Identify which cell holds the provided text, then report its [X, Y] central coordinate. 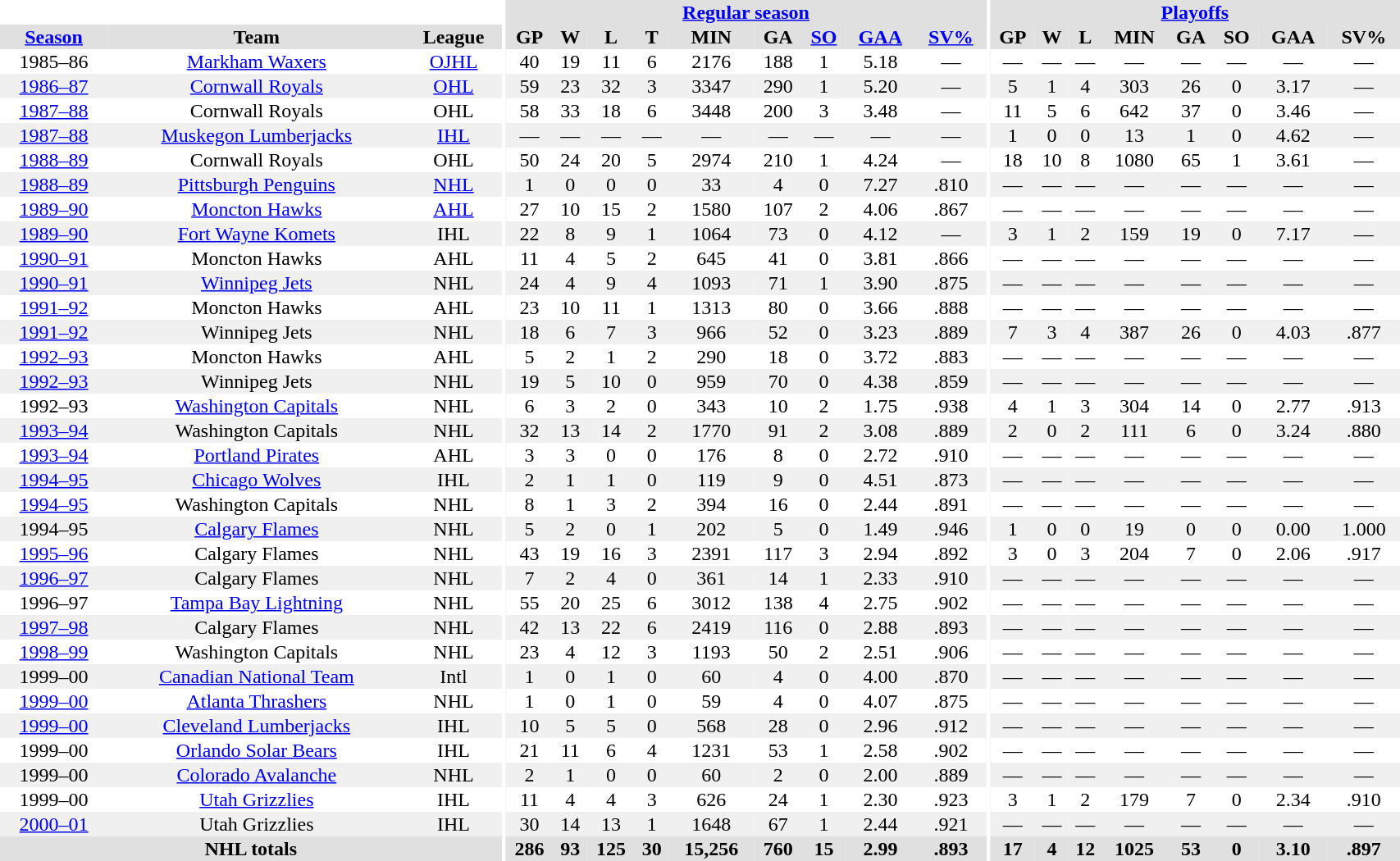
2.99 [881, 849]
1997–98 [54, 627]
387 [1135, 332]
107 [778, 209]
1193 [711, 652]
Tampa Bay Lightning [256, 603]
Muskegon Lumberjacks [256, 135]
2.34 [1293, 799]
NHL totals [251, 849]
117 [778, 553]
1648 [711, 824]
73 [778, 234]
1580 [711, 209]
2.30 [881, 799]
210 [778, 160]
3448 [711, 111]
2176 [711, 61]
1093 [711, 283]
626 [711, 799]
3.17 [1293, 86]
65 [1191, 160]
2.77 [1293, 406]
Cleveland Lumberjacks [256, 726]
Portland Pirates [256, 455]
159 [1135, 234]
4.24 [881, 160]
Colorado Avalanche [256, 775]
0.00 [1293, 529]
.921 [951, 824]
OJHL [453, 61]
7.17 [1293, 234]
645 [711, 258]
2.96 [881, 726]
1770 [711, 430]
1.75 [881, 406]
.883 [951, 357]
286 [530, 849]
1986–87 [54, 86]
3.48 [881, 111]
.913 [1363, 406]
3.72 [881, 357]
70 [778, 381]
202 [711, 529]
568 [711, 726]
.866 [951, 258]
303 [1135, 86]
Playoffs [1194, 12]
1985–86 [54, 61]
361 [711, 578]
138 [778, 603]
T [651, 37]
4.06 [881, 209]
188 [778, 61]
7.27 [881, 184]
28 [778, 726]
4.03 [1293, 332]
3347 [711, 86]
.873 [951, 480]
1998–99 [54, 652]
3.08 [881, 430]
.892 [951, 553]
.906 [951, 652]
4.62 [1293, 135]
3.10 [1293, 849]
4.07 [881, 701]
3.24 [1293, 430]
2.33 [881, 578]
.870 [951, 676]
5.20 [881, 86]
.923 [951, 799]
642 [1135, 111]
.880 [1363, 430]
58 [530, 111]
2.00 [881, 775]
5.18 [881, 61]
Team [256, 37]
Season [54, 37]
.938 [951, 406]
93 [571, 849]
2.75 [881, 603]
2000–01 [54, 824]
1995–96 [54, 553]
15,256 [711, 849]
760 [778, 849]
27 [530, 209]
3.46 [1293, 111]
966 [711, 332]
Orlando Solar Bears [256, 750]
Regular season [746, 12]
.897 [1363, 849]
116 [778, 627]
.912 [951, 726]
Markham Waxers [256, 61]
37 [1191, 111]
17 [1012, 849]
43 [530, 553]
1.000 [1363, 529]
394 [711, 504]
2974 [711, 160]
119 [711, 480]
111 [1135, 430]
.888 [951, 307]
179 [1135, 799]
40 [530, 61]
21 [530, 750]
.859 [951, 381]
3.23 [881, 332]
4.00 [881, 676]
176 [711, 455]
959 [711, 381]
1231 [711, 750]
2.72 [881, 455]
Fort Wayne Komets [256, 234]
80 [778, 307]
3.90 [881, 283]
3.81 [881, 258]
Canadian National Team [256, 676]
25 [612, 603]
2.06 [1293, 553]
2.51 [881, 652]
Pittsburgh Penguins [256, 184]
Intl [453, 676]
1025 [1135, 849]
Chicago Wolves [256, 480]
200 [778, 111]
2.58 [881, 750]
125 [612, 849]
52 [778, 332]
1313 [711, 307]
1.49 [881, 529]
.946 [951, 529]
League [453, 37]
2.88 [881, 627]
2391 [711, 553]
4.38 [881, 381]
1064 [711, 234]
4.12 [881, 234]
3.66 [881, 307]
42 [530, 627]
55 [530, 603]
304 [1135, 406]
3.61 [1293, 160]
.877 [1363, 332]
91 [778, 430]
4.51 [881, 480]
343 [711, 406]
Atlanta Thrashers [256, 701]
204 [1135, 553]
41 [778, 258]
1080 [1135, 160]
71 [778, 283]
2419 [711, 627]
.867 [951, 209]
.810 [951, 184]
.917 [1363, 553]
2.94 [881, 553]
.891 [951, 504]
67 [778, 824]
3012 [711, 603]
